Output the [x, y] coordinate of the center of the cell containing the given text.  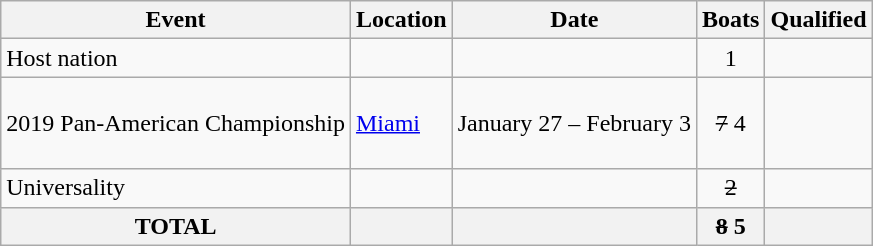
1 [731, 58]
Miami [401, 123]
8 5 [731, 226]
Date [574, 20]
January 27 – February 3 [574, 123]
Qualified [818, 20]
7 4 [731, 123]
Boats [731, 20]
Host nation [176, 58]
TOTAL [176, 226]
Universality [176, 188]
Event [176, 20]
Location [401, 20]
2 [731, 188]
2019 Pan-American Championship [176, 123]
